Detect which cell encompasses the target text, then output its (x, y) center coordinate. 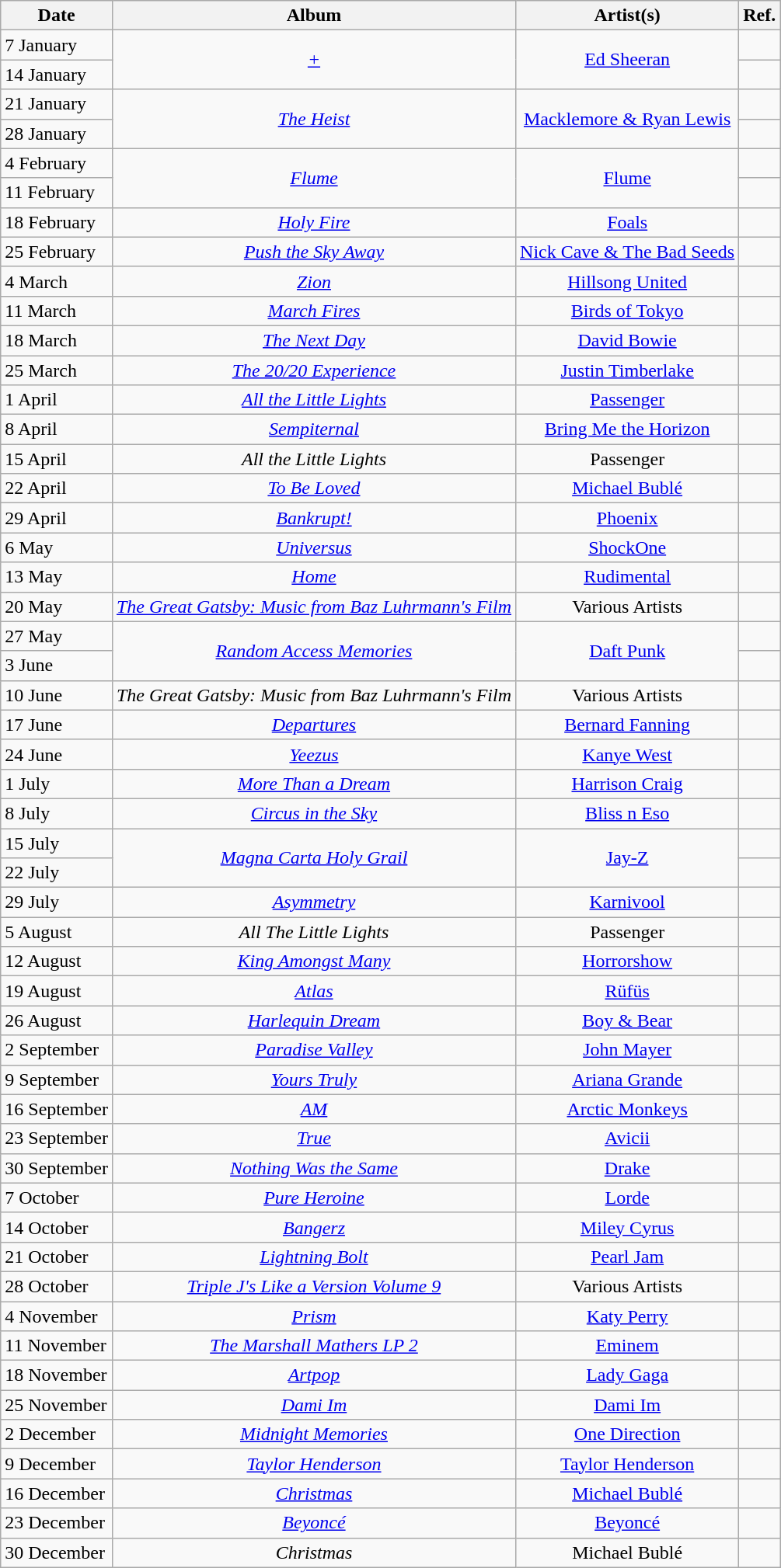
Birds of Tokyo (628, 311)
One Direction (628, 1434)
25 November (57, 1405)
Arctic Monkeys (628, 1109)
To Be Loved (314, 488)
Pure Heroine (314, 1198)
+ (314, 60)
Justin Timberlake (628, 370)
Bankrupt! (314, 518)
1 July (57, 784)
Bliss n Eso (628, 813)
Album (314, 16)
9 September (57, 1080)
Triple J's Like a Version Volume 9 (314, 1286)
8 April (57, 429)
5 August (57, 932)
Sempiternal (314, 429)
11 November (57, 1346)
19 August (57, 991)
6 May (57, 548)
13 May (57, 577)
Yeezus (314, 754)
3 June (57, 666)
11 February (57, 193)
7 October (57, 1198)
18 November (57, 1375)
Artpop (314, 1375)
Phoenix (628, 518)
March Fires (314, 311)
21 October (57, 1257)
14 October (57, 1227)
Atlas (314, 991)
King Amongst Many (314, 961)
Bernard Fanning (628, 725)
Katy Perry (628, 1316)
Rudimental (628, 577)
AM (314, 1109)
28 January (57, 134)
27 May (57, 636)
The Heist (314, 119)
Nick Cave & The Bad Seeds (628, 252)
Asymmetry (314, 902)
11 March (57, 311)
Paradise Valley (314, 1050)
Push the Sky Away (314, 252)
23 September (57, 1139)
Rüfüs (628, 991)
Foals (628, 222)
Avicii (628, 1139)
29 April (57, 518)
Eminem (628, 1346)
10 June (57, 695)
John Mayer (628, 1050)
7 January (57, 45)
Circus in the Sky (314, 813)
24 June (57, 754)
26 August (57, 1020)
Lady Gaga (628, 1375)
True (314, 1139)
Nothing Was the Same (314, 1168)
9 December (57, 1464)
4 March (57, 281)
Date (57, 16)
Kanye West (628, 754)
Jay-Z (628, 857)
23 December (57, 1523)
12 August (57, 961)
Daft Punk (628, 651)
Artist(s) (628, 16)
Harlequin Dream (314, 1020)
15 April (57, 459)
8 July (57, 813)
Universus (314, 548)
Hillsong United (628, 281)
Bring Me the Horizon (628, 429)
Ref. (760, 16)
2 December (57, 1434)
David Bowie (628, 340)
25 March (57, 370)
30 December (57, 1552)
Drake (628, 1168)
Holy Fire (314, 222)
Yours Truly (314, 1080)
Bangerz (314, 1227)
16 September (57, 1109)
Ed Sheeran (628, 60)
21 January (57, 104)
Prism (314, 1316)
Random Access Memories (314, 651)
All The Little Lights (314, 932)
More Than a Dream (314, 784)
18 February (57, 222)
Harrison Craig (628, 784)
Departures (314, 725)
22 April (57, 488)
Ariana Grande (628, 1080)
ShockOne (628, 548)
Miley Cyrus (628, 1227)
18 March (57, 340)
1 April (57, 400)
Lightning Bolt (314, 1257)
Home (314, 577)
Magna Carta Holy Grail (314, 857)
4 November (57, 1316)
The 20/20 Experience (314, 370)
4 February (57, 163)
Lorde (628, 1198)
Horrorshow (628, 961)
30 September (57, 1168)
Boy & Bear (628, 1020)
16 December (57, 1493)
Macklemore & Ryan Lewis (628, 119)
Zion (314, 281)
Karnivool (628, 902)
The Next Day (314, 340)
17 June (57, 725)
Pearl Jam (628, 1257)
28 October (57, 1286)
The Marshall Mathers LP 2 (314, 1346)
29 July (57, 902)
14 January (57, 75)
Midnight Memories (314, 1434)
20 May (57, 607)
22 July (57, 873)
15 July (57, 843)
25 February (57, 252)
2 September (57, 1050)
